Detect which cell encompasses the target text, then output its [x, y] center coordinate. 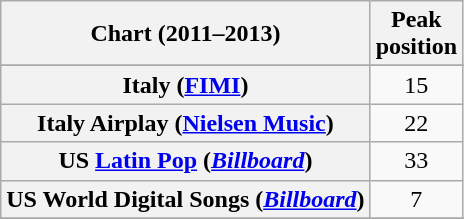
22 [416, 123]
US World Digital Songs (Billboard) [186, 199]
15 [416, 85]
Peakposition [416, 34]
Italy Airplay (Nielsen Music) [186, 123]
7 [416, 199]
US Latin Pop (Billboard) [186, 161]
Chart (2011–2013) [186, 34]
33 [416, 161]
Italy (FIMI) [186, 85]
